Scan for the cell matching the given text and deliver its [x, y] coordinate at center. 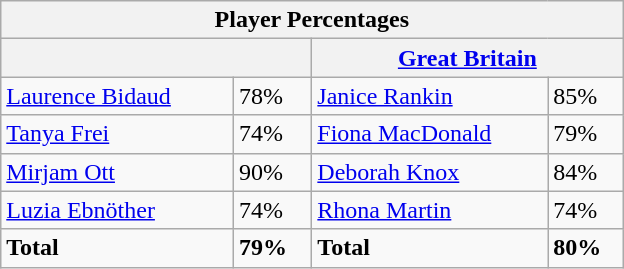
Fiona MacDonald [430, 134]
Tanya Frei [118, 134]
Player Percentages [312, 20]
Janice Rankin [430, 96]
Deborah Knox [430, 172]
85% [586, 96]
Laurence Bidaud [118, 96]
Great Britain [468, 58]
84% [586, 172]
Mirjam Ott [118, 172]
80% [586, 248]
78% [273, 96]
Rhona Martin [430, 210]
90% [273, 172]
Luzia Ebnöther [118, 210]
